Identify which cell holds the provided text, then report its [X, Y] central coordinate. 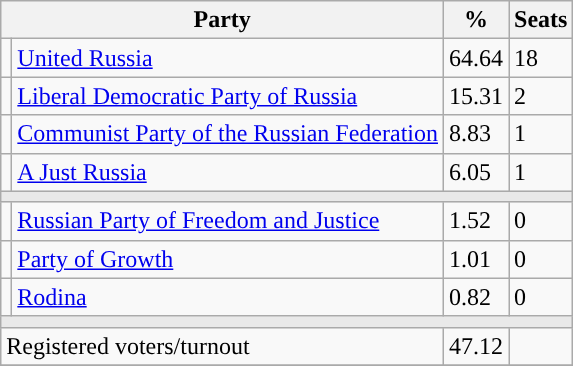
% [476, 20]
8.83 [476, 134]
Rodina [228, 297]
Liberal Democratic Party of Russia [228, 96]
1.01 [476, 259]
0.82 [476, 297]
64.64 [476, 58]
A Just Russia [228, 172]
18 [541, 58]
Party [222, 20]
Party of Growth [228, 259]
United Russia [228, 58]
47.12 [476, 346]
6.05 [476, 172]
1.52 [476, 221]
Registered voters/turnout [222, 346]
15.31 [476, 96]
2 [541, 96]
Communist Party of the Russian Federation [228, 134]
Russian Party of Freedom and Justice [228, 221]
Seats [541, 20]
